Search for the cell housing the specified text and yield its [X, Y] center coordinate. 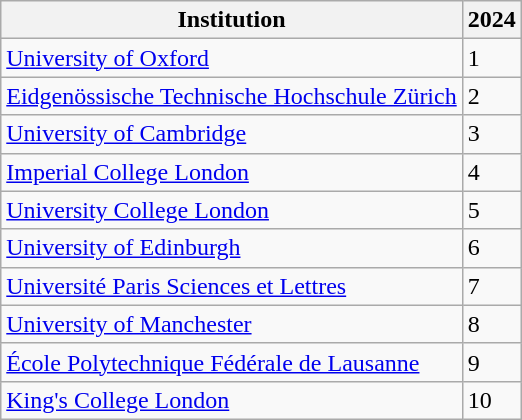
9 [492, 362]
University of Cambridge [232, 134]
2024 [492, 20]
10 [492, 400]
University of Manchester [232, 324]
King's College London [232, 400]
6 [492, 248]
University of Oxford [232, 58]
1 [492, 58]
5 [492, 210]
Imperial College London [232, 172]
University College London [232, 210]
2 [492, 96]
Université Paris Sciences et Lettres [232, 286]
4 [492, 172]
3 [492, 134]
Eidgenössische Technische Hochschule Zürich [232, 96]
8 [492, 324]
Institution [232, 20]
7 [492, 286]
University of Edinburgh [232, 248]
École Polytechnique Fédérale de Lausanne [232, 362]
